Locate the cell with the specified text and output its (X, Y) center coordinate. 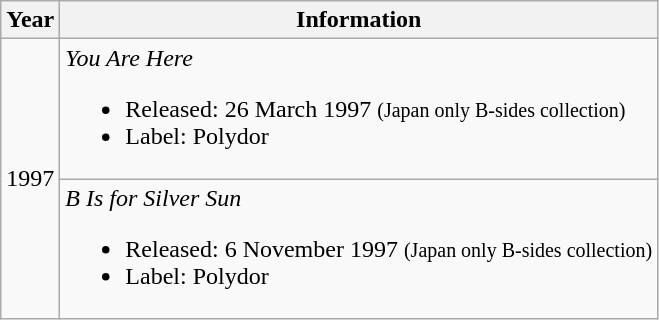
Year (30, 20)
Information (359, 20)
1997 (30, 179)
You Are HereReleased: 26 March 1997 (Japan only B-sides collection)Label: Polydor (359, 109)
B Is for Silver SunReleased: 6 November 1997 (Japan only B-sides collection)Label: Polydor (359, 249)
